Search for the cell housing the specified text and yield its (x, y) center coordinate. 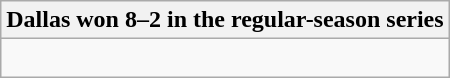
Dallas won 8–2 in the regular-season series (225, 20)
